Return [X, Y] of the center of cell containing provided text 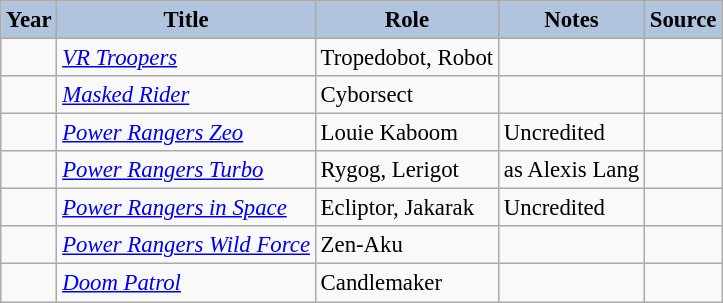
Power Rangers Zeo [186, 133]
Power Rangers Wild Force [186, 245]
Masked Rider [186, 95]
Louie Kaboom [406, 133]
Source [682, 20]
Doom Patrol [186, 283]
Ecliptor, Jakarak [406, 208]
Title [186, 20]
Notes [571, 20]
Cyborsect [406, 95]
Year [29, 20]
Zen-Aku [406, 245]
Tropedobot, Robot [406, 58]
Power Rangers in Space [186, 208]
VR Troopers [186, 58]
as Alexis Lang [571, 170]
Power Rangers Turbo [186, 170]
Candlemaker [406, 283]
Rygog, Lerigot [406, 170]
Role [406, 20]
